Provide the (X, Y) coordinate of the cell's center where the given text is located.  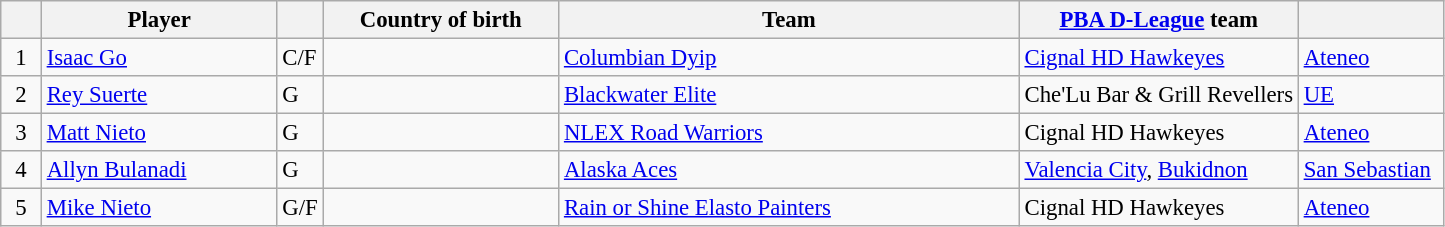
Mike Nieto (159, 208)
San Sebastian (1371, 170)
Isaac Go (159, 58)
4 (22, 170)
Rain or Shine Elasto Painters (790, 208)
Matt Nieto (159, 133)
Che'Lu Bar & Grill Revellers (1158, 95)
Rey Suerte (159, 95)
1 (22, 58)
Blackwater Elite (790, 95)
2 (22, 95)
Player (159, 20)
UE (1371, 95)
C/F (300, 58)
Columbian Dyip (790, 58)
G/F (300, 208)
3 (22, 133)
Alaska Aces (790, 170)
Team (790, 20)
PBA D-League team (1158, 20)
Allyn Bulanadi (159, 170)
Country of birth (441, 20)
Valencia City, Bukidnon (1158, 170)
5 (22, 208)
NLEX Road Warriors (790, 133)
